Find where the given text appears and provide that cell's center as (x, y) coordinate. 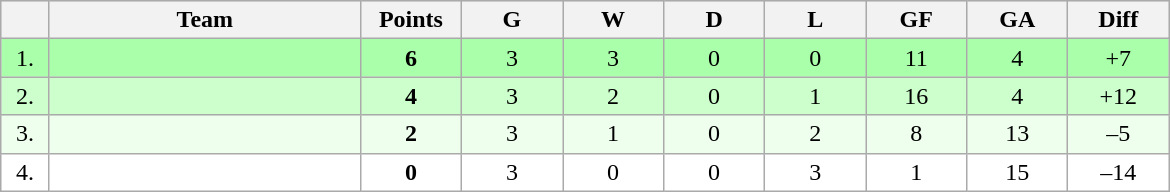
3. (26, 134)
G (512, 20)
15 (1018, 172)
–5 (1118, 134)
–14 (1118, 172)
11 (916, 58)
W (612, 20)
+12 (1118, 96)
L (816, 20)
+7 (1118, 58)
4. (26, 172)
16 (916, 96)
GF (916, 20)
Points (410, 20)
Diff (1118, 20)
6 (410, 58)
2. (26, 96)
GA (1018, 20)
Team (204, 20)
8 (916, 134)
1. (26, 58)
13 (1018, 134)
D (714, 20)
